Return the (x, y) coordinate for the center point of the cell that contains the specified text.  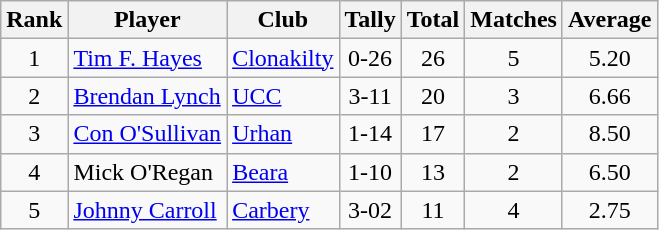
Tally (370, 20)
Johnny Carroll (148, 210)
2.75 (610, 210)
13 (433, 172)
Tim F. Hayes (148, 58)
20 (433, 96)
6.50 (610, 172)
Club (283, 20)
3-11 (370, 96)
Player (148, 20)
1 (34, 58)
26 (433, 58)
Rank (34, 20)
5.20 (610, 58)
8.50 (610, 134)
Con O'Sullivan (148, 134)
0-26 (370, 58)
Carbery (283, 210)
1-10 (370, 172)
17 (433, 134)
Beara (283, 172)
Mick O'Regan (148, 172)
Total (433, 20)
3-02 (370, 210)
1-14 (370, 134)
Clonakilty (283, 58)
Urhan (283, 134)
Matches (514, 20)
UCC (283, 96)
11 (433, 210)
Brendan Lynch (148, 96)
6.66 (610, 96)
Average (610, 20)
